Identify which cell holds the provided text, then report its (x, y) central coordinate. 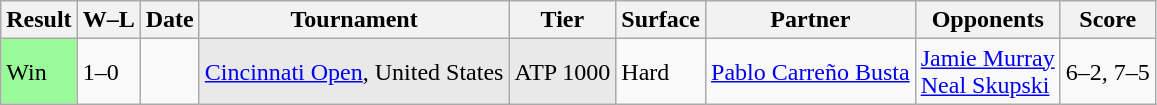
Partner (811, 20)
Pablo Carreño Busta (811, 72)
6–2, 7–5 (1108, 72)
Score (1108, 20)
Cincinnati Open, United States (354, 72)
Result (39, 20)
1–0 (108, 72)
Tournament (354, 20)
Date (170, 20)
Tier (562, 20)
W–L (108, 20)
Opponents (988, 20)
Win (39, 72)
Hard (661, 72)
Surface (661, 20)
Jamie Murray Neal Skupski (988, 72)
ATP 1000 (562, 72)
